Identify which cell holds the provided text, then report its (X, Y) central coordinate. 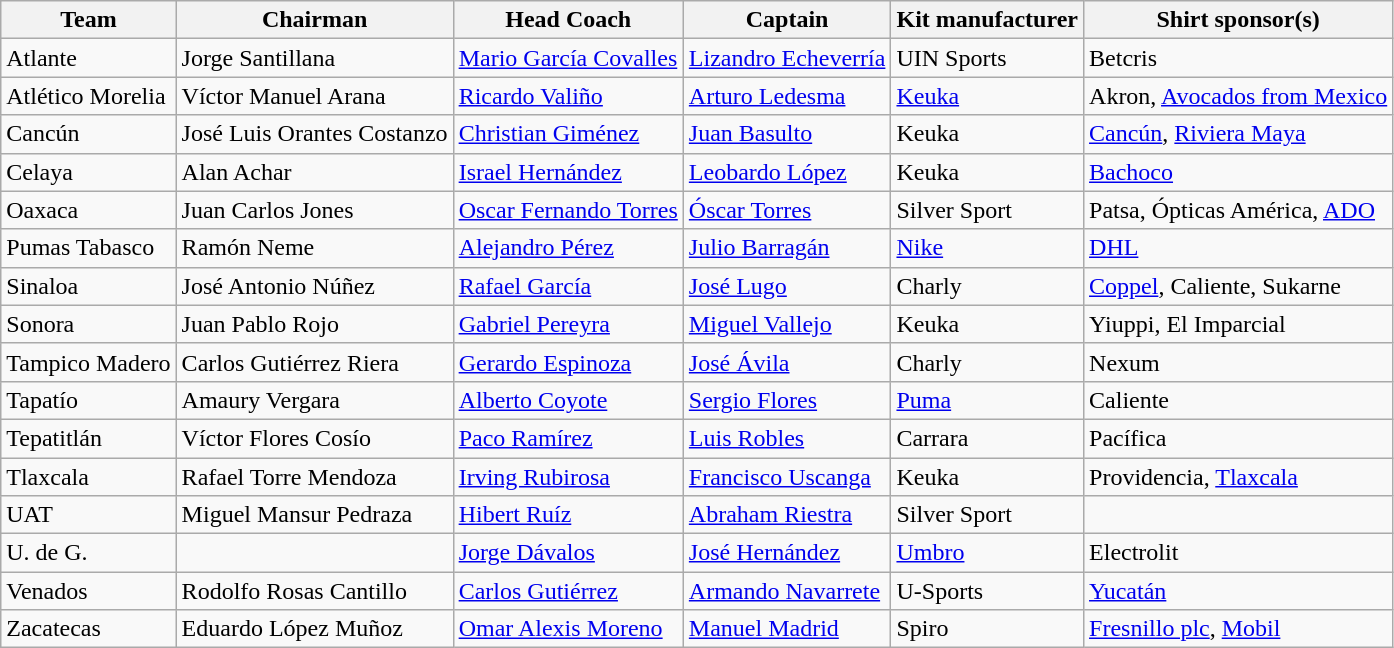
Cancún, Riviera Maya (1238, 134)
Chairman (314, 20)
U-Sports (988, 591)
Carrara (988, 438)
Tapatío (88, 400)
Rafael García (568, 286)
Nexum (1238, 362)
Julio Barragán (787, 248)
Tampico Madero (88, 362)
Manuel Madrid (787, 629)
José Luis Orantes Costanzo (314, 134)
Víctor Manuel Arana (314, 96)
Armando Navarrete (787, 591)
Abraham Riestra (787, 515)
Akron, Avocados from Mexico (1238, 96)
José Lugo (787, 286)
Lizandro Echeverría (787, 58)
Puma (988, 400)
Providencia, Tlaxcala (1238, 477)
DHL (1238, 248)
Oscar Fernando Torres (568, 210)
Celaya (88, 172)
Paco Ramírez (568, 438)
Caliente (1238, 400)
José Ávila (787, 362)
Venados (88, 591)
Christian Giménez (568, 134)
José Hernández (787, 553)
Electrolit (1238, 553)
Mario García Covalles (568, 58)
Pacífica (1238, 438)
Pumas Tabasco (88, 248)
Coppel, Caliente, Sukarne (1238, 286)
Hibert Ruíz (568, 515)
Gabriel Pereyra (568, 324)
Sinaloa (88, 286)
Miguel Mansur Pedraza (314, 515)
Alejandro Pérez (568, 248)
Atlante (88, 58)
Carlos Gutiérrez (568, 591)
Rodolfo Rosas Cantillo (314, 591)
Jorge Santillana (314, 58)
Irving Rubirosa (568, 477)
Sonora (88, 324)
Shirt sponsor(s) (1238, 20)
Óscar Torres (787, 210)
Nike (988, 248)
Umbro (988, 553)
Team (88, 20)
Zacatecas (88, 629)
Kit manufacturer (988, 20)
Gerardo Espinoza (568, 362)
Carlos Gutiérrez Riera (314, 362)
José Antonio Núñez (314, 286)
Patsa, Ópticas América, ADO (1238, 210)
Yiuppi, El Imparcial (1238, 324)
Captain (787, 20)
UIN Sports (988, 58)
Alan Achar (314, 172)
Yucatán (1238, 591)
Omar Alexis Moreno (568, 629)
Oaxaca (88, 210)
Atlético Morelia (88, 96)
U. de G. (88, 553)
Cancún (88, 134)
UAT (88, 515)
Betcris (1238, 58)
Head Coach (568, 20)
Víctor Flores Cosío (314, 438)
Francisco Uscanga (787, 477)
Eduardo López Muñoz (314, 629)
Ramón Neme (314, 248)
Tepatitlán (88, 438)
Sergio Flores (787, 400)
Israel Hernández (568, 172)
Miguel Vallejo (787, 324)
Tlaxcala (88, 477)
Rafael Torre Mendoza (314, 477)
Alberto Coyote (568, 400)
Leobardo López (787, 172)
Spiro (988, 629)
Luis Robles (787, 438)
Bachoco (1238, 172)
Ricardo Valiño (568, 96)
Fresnillo plc, Mobil (1238, 629)
Jorge Dávalos (568, 553)
Juan Pablo Rojo (314, 324)
Juan Basulto (787, 134)
Arturo Ledesma (787, 96)
Amaury Vergara (314, 400)
Juan Carlos Jones (314, 210)
